Extract the (X, Y) coordinate from the center of the cell holding the provided text.  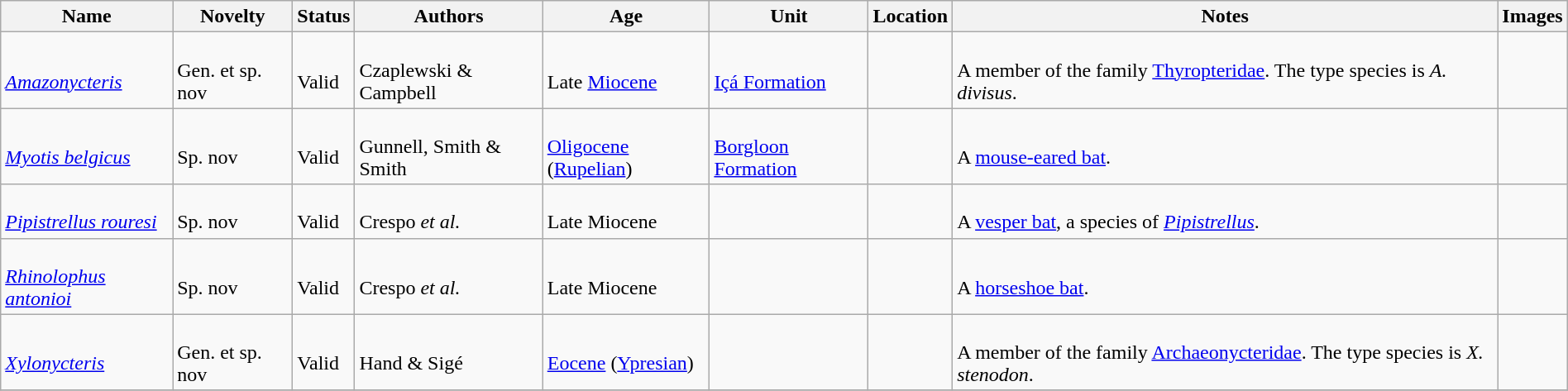
Name (87, 17)
Rhinolophus antonioi (87, 276)
Age (626, 17)
A vesper bat, a species of Pipistrellus. (1226, 212)
Czaplewski & Campbell (448, 70)
A mouse-eared bat. (1226, 146)
Eocene (Ypresian) (626, 352)
Içá Formation (789, 70)
Pipistrellus rouresi (87, 212)
Borgloon Formation (789, 146)
Hand & Sigé (448, 352)
Status (324, 17)
Authors (448, 17)
A member of the family Thyropteridae. The type species is A. divisus. (1226, 70)
A horseshoe bat. (1226, 276)
A member of the family Archaeonycteridae. The type species is X. stenodon. (1226, 352)
Location (911, 17)
Images (1532, 17)
Gunnell, Smith & Smith (448, 146)
Unit (789, 17)
Novelty (233, 17)
Notes (1226, 17)
Myotis belgicus (87, 146)
Xylonycteris (87, 352)
Amazonycteris (87, 70)
Oligocene (Rupelian) (626, 146)
